Find where the given text appears and provide that cell's center as (x, y) coordinate. 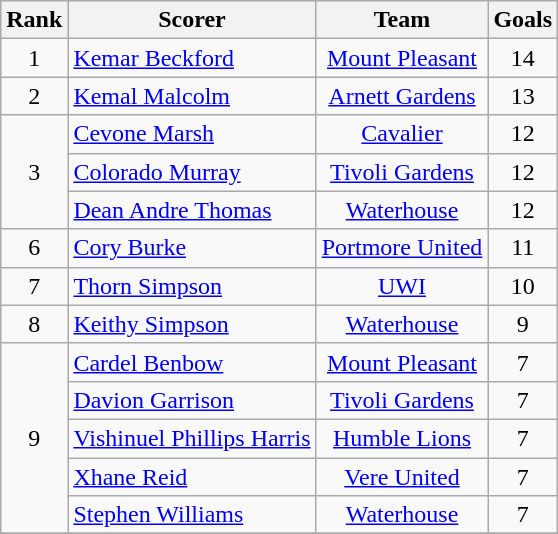
Kemal Malcolm (192, 96)
Thorn Simpson (192, 286)
Scorer (192, 20)
Vere United (402, 477)
Colorado Murray (192, 172)
Davion Garrison (192, 400)
Cory Burke (192, 248)
Xhane Reid (192, 477)
6 (34, 248)
Team (402, 20)
Stephen Williams (192, 515)
Vishinuel Phillips Harris (192, 438)
Arnett Gardens (402, 96)
2 (34, 96)
Cevone Marsh (192, 134)
UWI (402, 286)
Portmore United (402, 248)
Humble Lions (402, 438)
Cavalier (402, 134)
13 (523, 96)
Goals (523, 20)
Keithy Simpson (192, 324)
8 (34, 324)
3 (34, 172)
Dean Andre Thomas (192, 210)
10 (523, 286)
Rank (34, 20)
1 (34, 58)
Cardel Benbow (192, 362)
11 (523, 248)
14 (523, 58)
Kemar Beckford (192, 58)
